Return the [x, y] coordinate for the center point of the cell that contains the specified text.  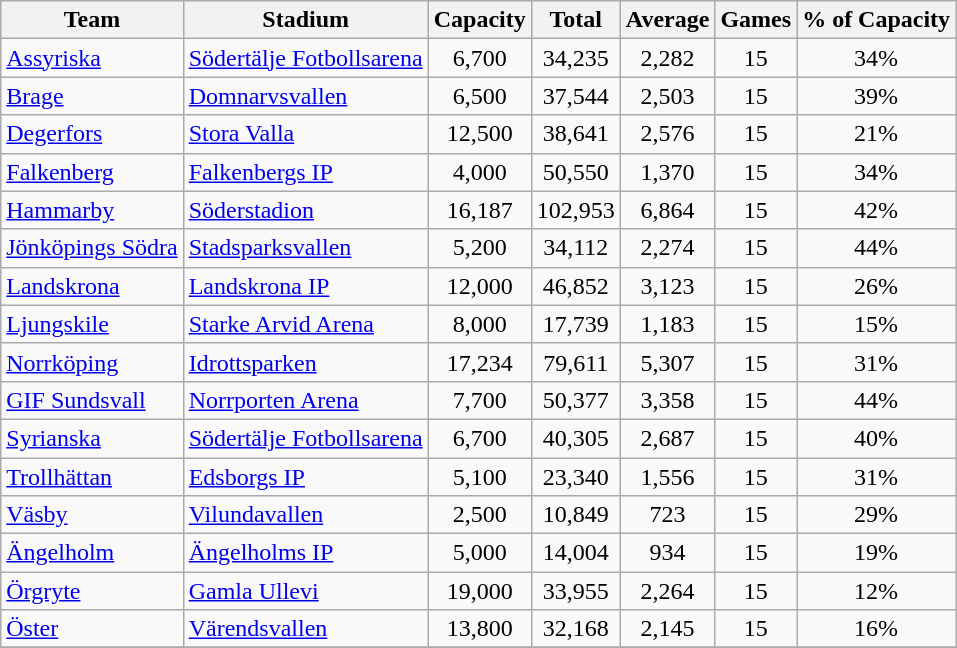
Gamla Ullevi [306, 591]
2,500 [480, 515]
40,305 [576, 438]
Värendsvallen [306, 629]
723 [668, 515]
7,700 [480, 400]
Team [92, 20]
13,800 [480, 629]
Assyriska [92, 58]
39% [876, 96]
Stora Valla [306, 134]
34,235 [576, 58]
10,849 [576, 515]
19% [876, 553]
GIF Sundsvall [92, 400]
33,955 [576, 591]
29% [876, 515]
Falkenbergs IP [306, 172]
12,000 [480, 286]
Trollhättan [92, 477]
5,100 [480, 477]
Norrporten Arena [306, 400]
Örgryte [92, 591]
Syrianska [92, 438]
16,187 [480, 210]
2,274 [668, 248]
Edsborgs IP [306, 477]
102,953 [576, 210]
14,004 [576, 553]
Idrottsparken [306, 362]
Stadium [306, 20]
79,611 [576, 362]
42% [876, 210]
Total [576, 20]
8,000 [480, 324]
50,550 [576, 172]
Starke Arvid Arena [306, 324]
17,739 [576, 324]
4,000 [480, 172]
3,123 [668, 286]
% of Capacity [876, 20]
21% [876, 134]
2,576 [668, 134]
40% [876, 438]
46,852 [576, 286]
1,370 [668, 172]
2,282 [668, 58]
34,112 [576, 248]
Games [756, 20]
Domnarvsvallen [306, 96]
Ängelholms IP [306, 553]
Ljungskile [92, 324]
1,556 [668, 477]
934 [668, 553]
5,000 [480, 553]
15% [876, 324]
Stadsparksvallen [306, 248]
Norrköping [92, 362]
Väsby [92, 515]
2,145 [668, 629]
2,264 [668, 591]
5,200 [480, 248]
Öster [92, 629]
26% [876, 286]
Landskrona IP [306, 286]
37,544 [576, 96]
2,687 [668, 438]
Söderstadion [306, 210]
2,503 [668, 96]
17,234 [480, 362]
16% [876, 629]
Brage [92, 96]
12,500 [480, 134]
Degerfors [92, 134]
Vilundavallen [306, 515]
Jönköpings Södra [92, 248]
Ängelholm [92, 553]
23,340 [576, 477]
38,641 [576, 134]
32,168 [576, 629]
Average [668, 20]
Capacity [480, 20]
6,500 [480, 96]
5,307 [668, 362]
19,000 [480, 591]
3,358 [668, 400]
Hammarby [92, 210]
6,864 [668, 210]
50,377 [576, 400]
Landskrona [92, 286]
12% [876, 591]
Falkenberg [92, 172]
1,183 [668, 324]
